Find where the given text appears and provide that cell's center as [X, Y] coordinate. 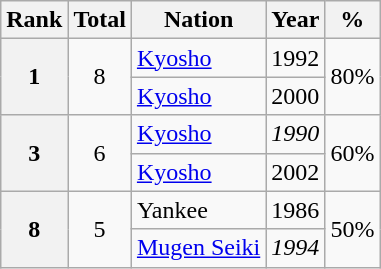
Rank [34, 20]
3 [34, 153]
Yankee [198, 210]
6 [100, 153]
Year [296, 20]
2000 [296, 96]
1986 [296, 210]
Nation [198, 20]
1 [34, 77]
5 [100, 229]
% [352, 20]
60% [352, 153]
1992 [296, 58]
1994 [296, 248]
Mugen Seiki [198, 248]
50% [352, 229]
1990 [296, 134]
80% [352, 77]
Total [100, 20]
2002 [296, 172]
